Return (x, y) of the center of cell containing provided text 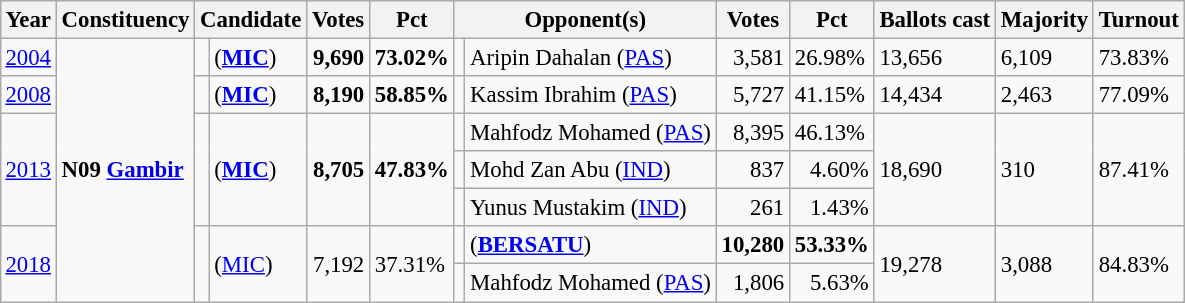
26.98% (832, 57)
N09 Gambir (125, 170)
37.31% (412, 264)
2004 (28, 57)
19,278 (934, 264)
Candidate (251, 20)
Opponent(s) (585, 20)
Yunus Mustakim (IND) (590, 208)
8,705 (338, 170)
9,690 (338, 57)
2,463 (1044, 95)
53.33% (832, 245)
261 (752, 208)
87.41% (1138, 170)
84.83% (1138, 264)
Kassim Ibrahim (PAS) (590, 95)
73.02% (412, 57)
58.85% (412, 95)
13,656 (934, 57)
8,395 (752, 133)
310 (1044, 170)
10,280 (752, 245)
Turnout (1138, 20)
2018 (28, 264)
8,190 (338, 95)
Year (28, 20)
14,434 (934, 95)
2013 (28, 170)
5,727 (752, 95)
7,192 (338, 264)
Constituency (125, 20)
Majority (1044, 20)
4.60% (832, 170)
837 (752, 170)
Ballots cast (934, 20)
41.15% (832, 95)
5.63% (832, 283)
73.83% (1138, 57)
46.13% (832, 133)
3,088 (1044, 264)
18,690 (934, 170)
6,109 (1044, 57)
77.09% (1138, 95)
1,806 (752, 283)
Aripin Dahalan (PAS) (590, 57)
3,581 (752, 57)
1.43% (832, 208)
(BERSATU) (590, 245)
Mohd Zan Abu (IND) (590, 170)
47.83% (412, 170)
2008 (28, 95)
